Search for the cell housing the specified text and yield its [x, y] center coordinate. 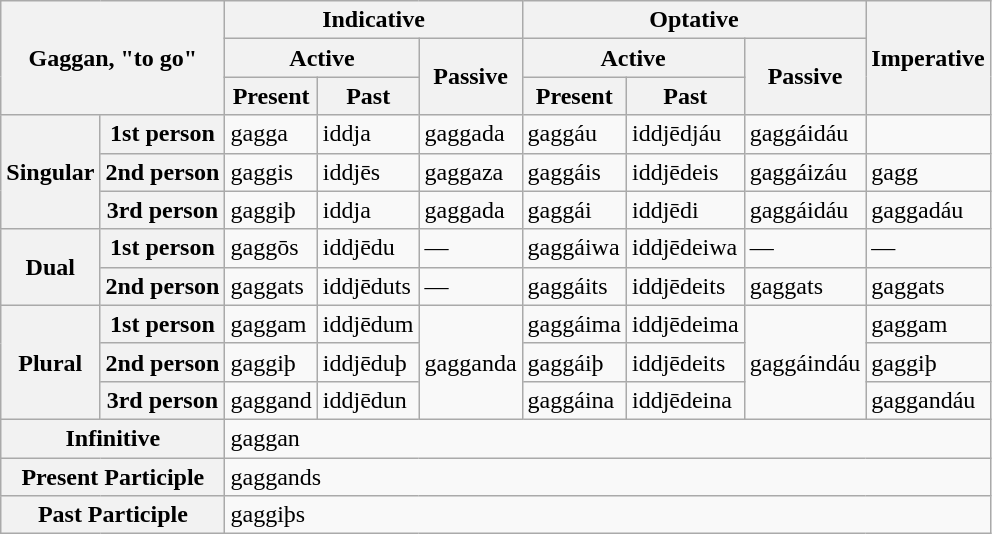
iddjēdeina [685, 400]
gaggáu [574, 134]
gaggáiþ [574, 362]
gaggōs [271, 248]
Optative [694, 20]
iddjēdun [368, 400]
Dual [50, 267]
gaggáizáu [805, 172]
gaggandáu [928, 400]
iddjēdu [368, 248]
gaggáits [574, 286]
gaggis [271, 172]
gagganda [470, 362]
gaggái [574, 210]
Singular [50, 172]
Plural [50, 362]
gaggand [271, 400]
gaggadáu [928, 210]
gaggiþs [608, 515]
gaggáima [574, 324]
iddjēduts [368, 286]
gaggáiwa [574, 248]
iddjēdjáu [685, 134]
gagga [271, 134]
Imperative [928, 58]
iddjēduþ [368, 362]
iddjēdeiwa [685, 248]
iddjēs [368, 172]
gaggáina [574, 400]
gaggaza [470, 172]
Indicative [374, 20]
iddjēdi [685, 210]
gaggáindáu [805, 362]
iddjēdeima [685, 324]
Infinitive [113, 438]
Gaggan, "to go" [113, 58]
iddjēdeis [685, 172]
Past Participle [113, 515]
Present Participle [113, 477]
gaggáis [574, 172]
gaggands [608, 477]
iddjēdum [368, 324]
gaggan [608, 438]
gagg [928, 172]
